Identify which cell holds the provided text, then report its [X, Y] central coordinate. 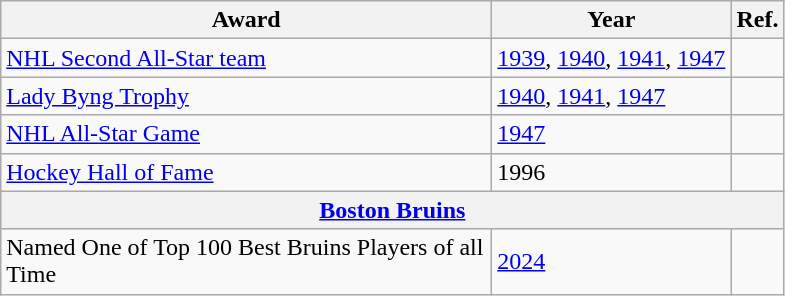
Hockey Hall of Fame [246, 172]
2024 [612, 262]
1940, 1941, 1947 [612, 96]
1947 [612, 134]
1939, 1940, 1941, 1947 [612, 58]
Lady Byng Trophy [246, 96]
1996 [612, 172]
Boston Bruins [392, 210]
Ref. [758, 20]
Award [246, 20]
NHL Second All-Star team [246, 58]
Named One of Top 100 Best Bruins Players of all Time [246, 262]
Year [612, 20]
NHL All-Star Game [246, 134]
